Pinpoint the cell where the given text exists, returning its (X, Y) midpoint coordinate. 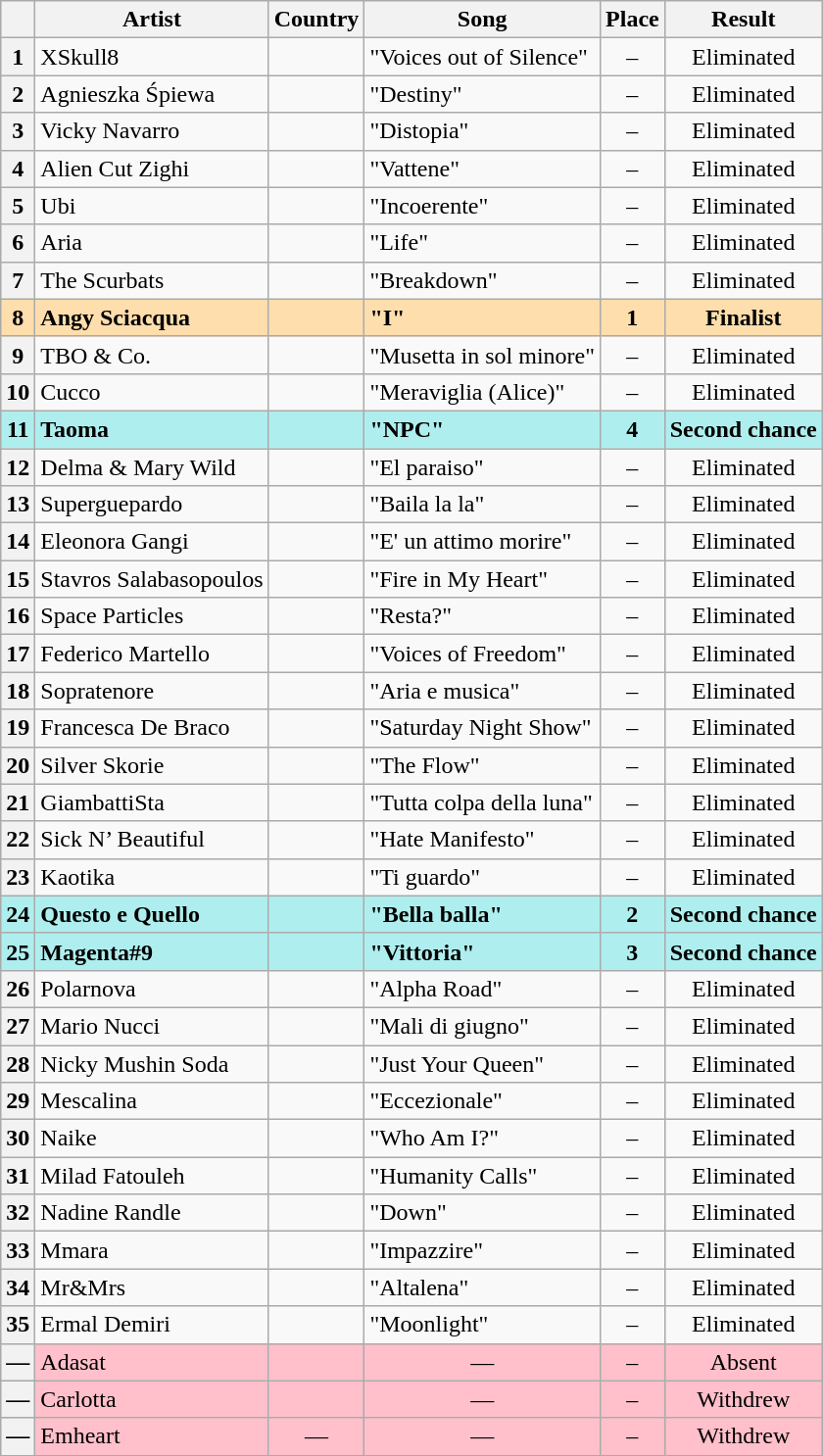
19 (18, 728)
"I" (482, 317)
Adasat (152, 1362)
"Impazzire" (482, 1250)
30 (18, 1139)
12 (18, 467)
24 (18, 914)
"Fire in My Heart" (482, 579)
11 (18, 429)
Ubi (152, 206)
5 (18, 206)
29 (18, 1101)
GiambattiSta (152, 802)
23 (18, 877)
Mescalina (152, 1101)
"Life" (482, 243)
34 (18, 1287)
"Baila la la" (482, 505)
Superguepardo (152, 505)
Naike (152, 1139)
Result (743, 20)
"Altalena" (482, 1287)
"Meraviglia (Alice)" (482, 392)
"Eccezionale" (482, 1101)
Cucco (152, 392)
Absent (743, 1362)
32 (18, 1213)
Carlotta (152, 1399)
"Vattene" (482, 169)
25 (18, 951)
31 (18, 1176)
"Tutta colpa della luna" (482, 802)
"Who Am I?" (482, 1139)
Song (482, 20)
"Down" (482, 1213)
15 (18, 579)
16 (18, 616)
18 (18, 691)
22 (18, 840)
"Bella balla" (482, 914)
Artist (152, 20)
7 (18, 280)
"Musetta in sol minore" (482, 355)
"Incoerente" (482, 206)
Space Particles (152, 616)
Country (316, 20)
Angy Sciacqua (152, 317)
14 (18, 542)
Emheart (152, 1436)
"El paraiso" (482, 467)
"Distopia" (482, 131)
Silver Skorie (152, 765)
"Ti guardo" (482, 877)
27 (18, 1026)
"Resta?" (482, 616)
33 (18, 1250)
Alien Cut Zighi (152, 169)
"Breakdown" (482, 280)
TBO & Co. (152, 355)
8 (18, 317)
6 (18, 243)
"Voices out of Silence" (482, 57)
Ermal Demiri (152, 1325)
Kaotika (152, 877)
Francesca De Braco (152, 728)
"E' un attimo morire" (482, 542)
17 (18, 654)
Mmara (152, 1250)
"Moonlight" (482, 1325)
"Saturday Night Show" (482, 728)
Federico Martello (152, 654)
Nadine Randle (152, 1213)
20 (18, 765)
Delma & Mary Wild (152, 467)
Agnieszka Śpiewa (152, 94)
Nicky Mushin Soda (152, 1063)
9 (18, 355)
Sopratenore (152, 691)
"Hate Manifesto" (482, 840)
"Aria e musica" (482, 691)
Finalist (743, 317)
XSkull8 (152, 57)
Questo e Quello (152, 914)
"Voices of Freedom" (482, 654)
13 (18, 505)
The Scurbats (152, 280)
Eleonora Gangi (152, 542)
"Humanity Calls" (482, 1176)
"Just Your Queen" (482, 1063)
35 (18, 1325)
"Mali di giugno" (482, 1026)
"The Flow" (482, 765)
Stavros Salabasopoulos (152, 579)
Magenta#9 (152, 951)
Aria (152, 243)
Taoma (152, 429)
"NPC" (482, 429)
"Alpha Road" (482, 989)
26 (18, 989)
"Vittoria" (482, 951)
Sick N’ Beautiful (152, 840)
Mario Nucci (152, 1026)
Polarnova (152, 989)
10 (18, 392)
Milad Fatouleh (152, 1176)
Vicky Navarro (152, 131)
Mr&Mrs (152, 1287)
Place (633, 20)
"Destiny" (482, 94)
28 (18, 1063)
21 (18, 802)
